Provide the (x, y) coordinate of the cell's center where the given text is located.  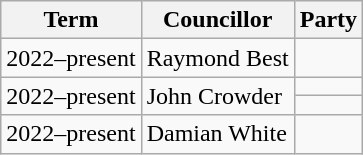
Councillor (218, 20)
Party (328, 20)
John Crowder (218, 96)
Term (71, 20)
Damian White (218, 134)
Raymond Best (218, 58)
